Pinpoint the cell where the given text exists, returning its (x, y) midpoint coordinate. 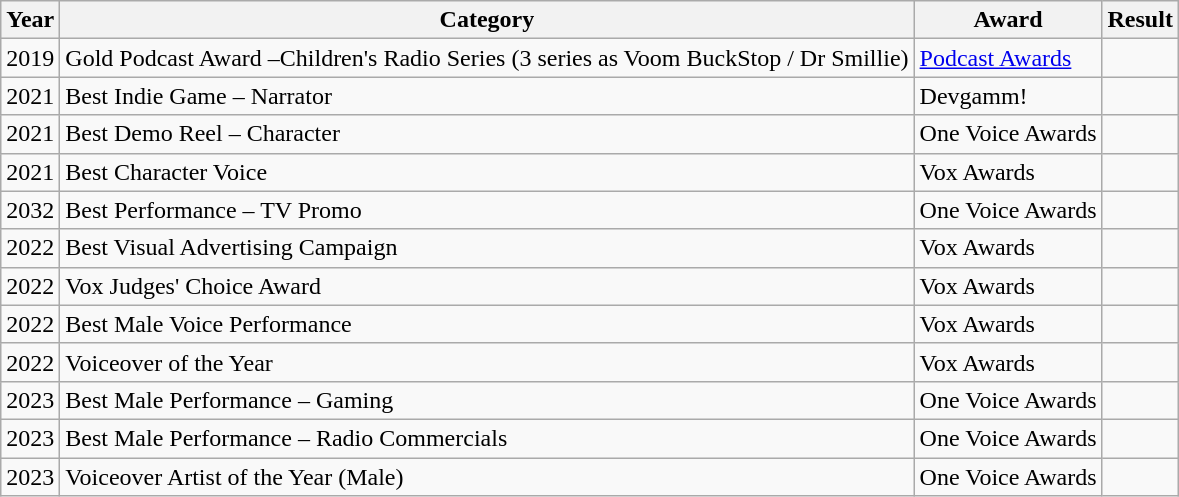
Result (1140, 20)
Best Performance – TV Promo (487, 210)
Best Male Performance – Radio Commercials (487, 438)
Vox Judges' Choice Award (487, 286)
Best Male Performance – Gaming (487, 400)
Best Character Voice (487, 172)
Year (30, 20)
Voiceover Artist of the Year (Male) (487, 477)
Devgamm! (1008, 96)
Best Male Voice Performance (487, 324)
Best Demo Reel – Character (487, 134)
Voiceover of the Year (487, 362)
Podcast Awards (1008, 58)
Best Visual Advertising Campaign (487, 248)
Category (487, 20)
2032 (30, 210)
Best Indie Game – Narrator (487, 96)
2019 (30, 58)
Gold Podcast Award –Children's Radio Series (3 series as Voom BuckStop / Dr Smillie) (487, 58)
Award (1008, 20)
